Pinpoint the cell where the given text exists, returning its [x, y] midpoint coordinate. 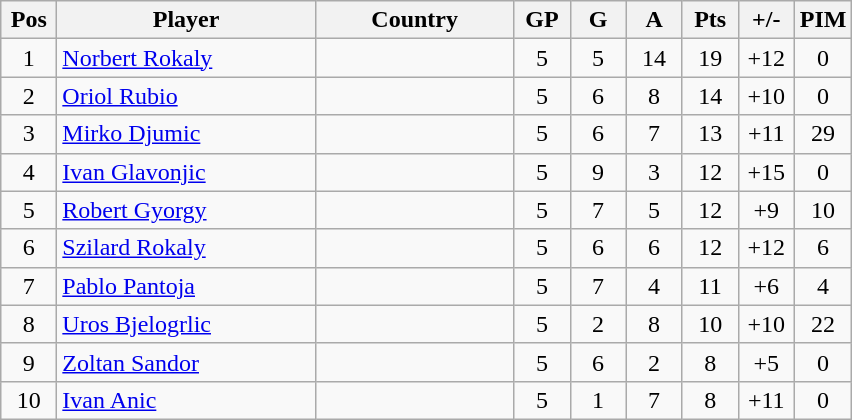
Oriol Rubio [186, 96]
13 [710, 134]
19 [710, 58]
+5 [766, 362]
Robert Gyorgy [186, 210]
+9 [766, 210]
Player [186, 20]
Ivan Glavonjic [186, 172]
Szilard Rokaly [186, 248]
+6 [766, 286]
Uros Bjelogrlic [186, 324]
G [598, 20]
Pablo Pantoja [186, 286]
Zoltan Sandor [186, 362]
22 [823, 324]
Country [414, 20]
11 [710, 286]
Pos [29, 20]
Pts [710, 20]
Ivan Anic [186, 400]
+/- [766, 20]
Norbert Rokaly [186, 58]
Mirko Djumic [186, 134]
GP [542, 20]
29 [823, 134]
+15 [766, 172]
PIM [823, 20]
A [654, 20]
